Return [x, y] of the center of cell containing provided text 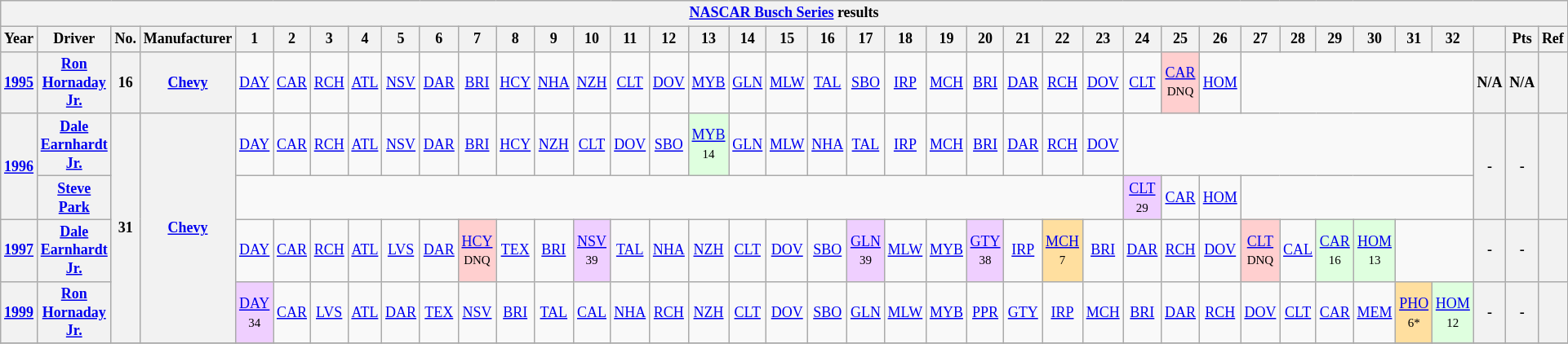
HCYDNQ [477, 250]
Year [20, 39]
21 [1024, 39]
32 [1453, 39]
27 [1260, 39]
1995 [20, 82]
MCH7 [1063, 250]
PPR [985, 312]
HOM12 [1453, 312]
19 [947, 39]
No. [126, 39]
MYB14 [708, 144]
GTY [1024, 312]
25 [1180, 39]
MEM [1375, 312]
Steve Park [73, 197]
10 [592, 39]
PHO6* [1414, 312]
24 [1143, 39]
Ref [1553, 39]
9 [553, 39]
6 [439, 39]
28 [1298, 39]
Pts [1522, 39]
NASCAR Busch Series results [784, 13]
Driver [73, 39]
NSV39 [592, 250]
12 [669, 39]
7 [477, 39]
15 [787, 39]
Manufacturer [188, 39]
4 [365, 39]
1 [255, 39]
CAR16 [1335, 250]
5 [402, 39]
14 [748, 39]
26 [1219, 39]
23 [1103, 39]
8 [516, 39]
18 [904, 39]
20 [985, 39]
DAY34 [255, 312]
2 [292, 39]
11 [630, 39]
GTY38 [985, 250]
CLTDNQ [1260, 250]
HOM13 [1375, 250]
CARDNQ [1180, 82]
1996 [20, 166]
17 [866, 39]
29 [1335, 39]
GLN39 [866, 250]
13 [708, 39]
CLT29 [1143, 197]
1999 [20, 312]
22 [1063, 39]
30 [1375, 39]
3 [329, 39]
1997 [20, 250]
